Determine the [X, Y] coordinate at the center of the cell enclosing the given text.  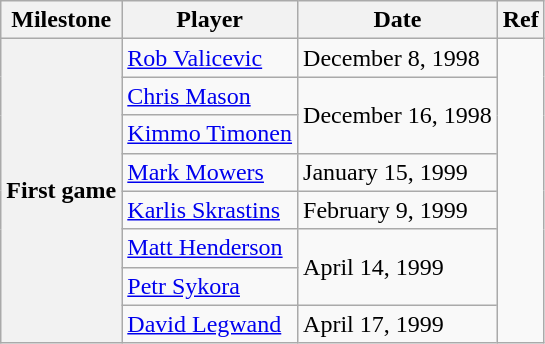
Rob Valicevic [210, 58]
Milestone [62, 20]
Ref [520, 20]
December 16, 1998 [398, 115]
April 14, 1999 [398, 267]
January 15, 1999 [398, 172]
Karlis Skrastins [210, 210]
Petr Sykora [210, 286]
David Legwand [210, 324]
First game [62, 191]
Kimmo Timonen [210, 134]
Mark Mowers [210, 172]
December 8, 1998 [398, 58]
Matt Henderson [210, 248]
Player [210, 20]
February 9, 1999 [398, 210]
April 17, 1999 [398, 324]
Chris Mason [210, 96]
Date [398, 20]
